Search for the cell housing the specified text and yield its (x, y) center coordinate. 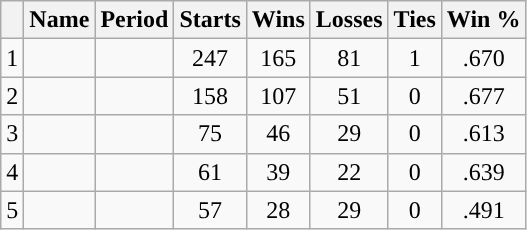
165 (278, 58)
81 (349, 58)
Starts (210, 20)
Name (60, 20)
75 (210, 134)
158 (210, 96)
.613 (484, 134)
247 (210, 58)
46 (278, 134)
Win % (484, 20)
Wins (278, 20)
57 (210, 210)
Losses (349, 20)
39 (278, 172)
.491 (484, 210)
.670 (484, 58)
.677 (484, 96)
3 (12, 134)
Ties (414, 20)
22 (349, 172)
61 (210, 172)
Period (134, 20)
2 (12, 96)
107 (278, 96)
5 (12, 210)
28 (278, 210)
.639 (484, 172)
51 (349, 96)
4 (12, 172)
